Provide the (X, Y) coordinate of the cell's center where the given text is located.  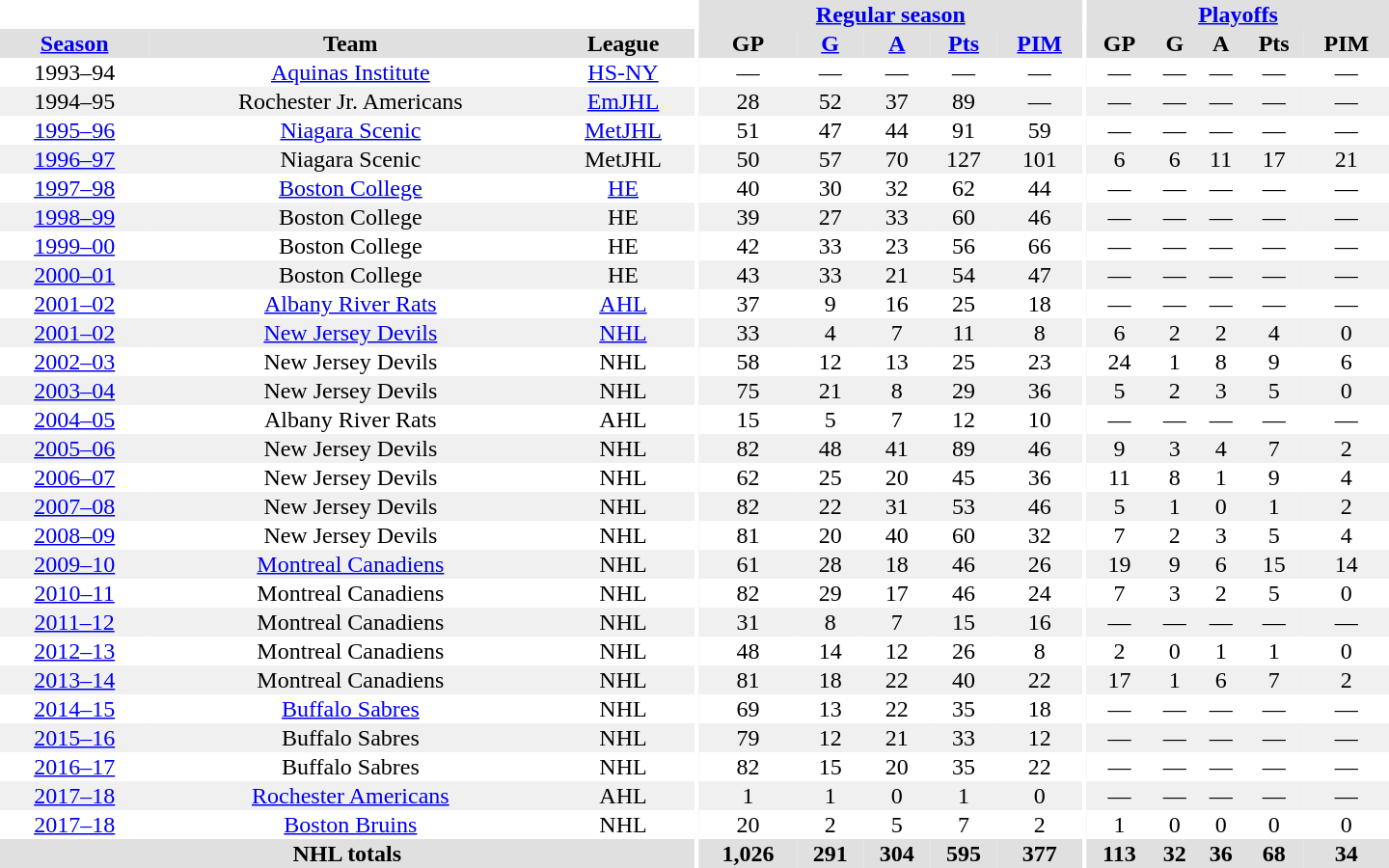
Regular season (891, 14)
304 (897, 854)
54 (963, 275)
2010–11 (74, 593)
2013–14 (74, 680)
2009–10 (74, 564)
291 (830, 854)
League (623, 43)
Rochester Jr. Americans (350, 101)
2016–17 (74, 767)
61 (749, 564)
377 (1040, 854)
Playoffs (1239, 14)
27 (830, 217)
53 (963, 506)
91 (963, 130)
59 (1040, 130)
2006–07 (74, 477)
1999–00 (74, 246)
75 (749, 391)
1995–96 (74, 130)
2004–05 (74, 420)
30 (830, 188)
39 (749, 217)
79 (749, 738)
2007–08 (74, 506)
66 (1040, 246)
70 (897, 159)
1,026 (749, 854)
42 (749, 246)
101 (1040, 159)
2011–12 (74, 622)
52 (830, 101)
19 (1119, 564)
2008–09 (74, 535)
1998–99 (74, 217)
10 (1040, 420)
2003–04 (74, 391)
EmJHL (623, 101)
113 (1119, 854)
50 (749, 159)
58 (749, 362)
1993–94 (74, 72)
2014–15 (74, 709)
127 (963, 159)
Boston Bruins (350, 825)
45 (963, 477)
41 (897, 448)
2005–06 (74, 448)
2015–16 (74, 738)
2000–01 (74, 275)
NHL totals (347, 854)
1994–95 (74, 101)
69 (749, 709)
68 (1274, 854)
Rochester Americans (350, 796)
57 (830, 159)
1996–97 (74, 159)
43 (749, 275)
HS-NY (623, 72)
34 (1347, 854)
595 (963, 854)
Season (74, 43)
Team (350, 43)
2012–13 (74, 651)
51 (749, 130)
Aquinas Institute (350, 72)
1997–98 (74, 188)
56 (963, 246)
2002–03 (74, 362)
